Return the (x, y) coordinate for the center point of the cell that contains the specified text.  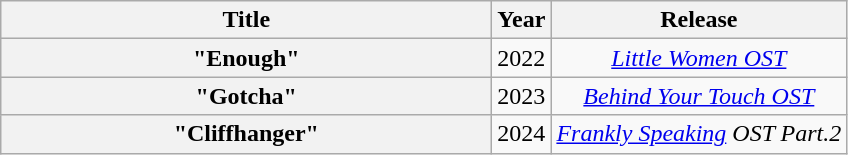
2023 (522, 96)
Title (246, 20)
Little Women OST (699, 58)
Behind Your Touch OST (699, 96)
2022 (522, 58)
"Cliffhanger" (246, 134)
Frankly Speaking OST Part.2 (699, 134)
"Enough" (246, 58)
Release (699, 20)
"Gotcha" (246, 96)
Year (522, 20)
2024 (522, 134)
